Return the (X, Y) coordinate for the center point of the cell that contains the specified text.  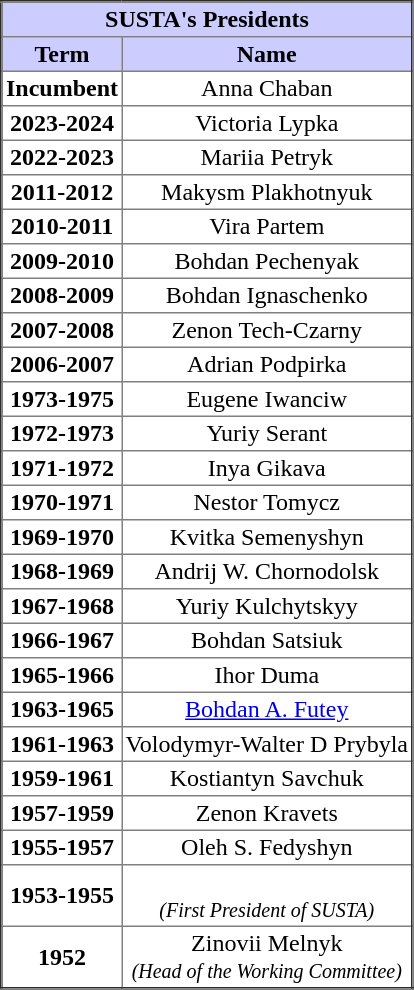
1955-1957 (62, 847)
1970-1971 (62, 502)
2023-2024 (62, 123)
Name (268, 54)
Inya Gikava (268, 468)
1969-1970 (62, 537)
1959-1961 (62, 778)
Zinovii Melnyk(Head of the Working Committee) (268, 957)
Bohdan Satsiuk (268, 640)
Yuriy Serant (268, 433)
Yuriy Kulchytskyy (268, 606)
Victoria Lypka (268, 123)
SUSTA's Presidents (208, 20)
1965-1966 (62, 675)
1967-1968 (62, 606)
1957-1959 (62, 813)
Andrij W. Chornodolsk (268, 571)
2008-2009 (62, 295)
2022-2023 (62, 157)
2010-2011 (62, 226)
(First President of SUSTA) (268, 896)
1972-1973 (62, 433)
Oleh S. Fedyshyn (268, 847)
Eugene Iwanciw (268, 399)
1961-1963 (62, 744)
Makysm Plakhotnyuk (268, 192)
Adrian Podpirka (268, 364)
Anna Chaban (268, 88)
1973-1975 (62, 399)
2009-2010 (62, 261)
Bohdan A. Futey (268, 709)
1953-1955 (62, 896)
Bohdan Pechenyak (268, 261)
2011-2012 (62, 192)
2007-2008 (62, 330)
Nestor Tomycz (268, 502)
Vira Partem (268, 226)
Kvitka Semenyshyn (268, 537)
1952 (62, 957)
Incumbent (62, 88)
Ihor Duma (268, 675)
1963-1965 (62, 709)
Bohdan Ignaschenko (268, 295)
Zenon Kravets (268, 813)
Zenon Tech-Czarny (268, 330)
2006-2007 (62, 364)
1968-1969 (62, 571)
Term (62, 54)
1971-1972 (62, 468)
Kostiantyn Savchuk (268, 778)
Mariia Petryk (268, 157)
Volodymyr-Walter D Prybyla (268, 744)
1966-1967 (62, 640)
